Return the [X, Y] coordinate for the center point of the cell that contains the specified text.  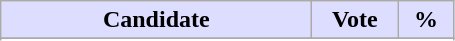
Candidate [156, 20]
% [426, 20]
Vote [355, 20]
